Return the [x, y] coordinate for the center point of the cell that contains the specified text.  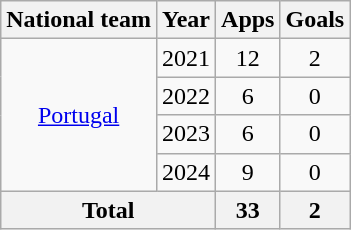
National team [79, 20]
Total [108, 210]
Goals [315, 20]
2022 [186, 96]
2023 [186, 134]
Apps [248, 20]
12 [248, 58]
2024 [186, 172]
2021 [186, 58]
Year [186, 20]
9 [248, 172]
33 [248, 210]
Portugal [79, 115]
